Output the [x, y] coordinate of the center of the cell containing the given text.  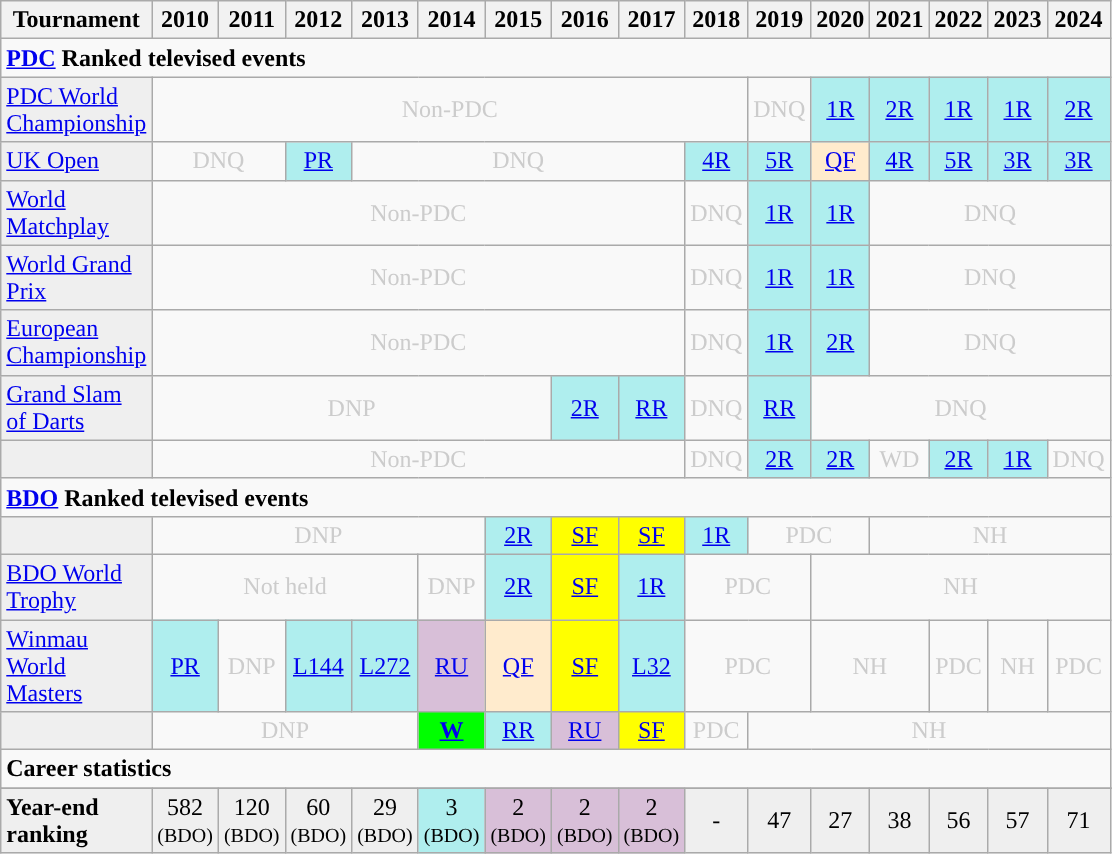
38 [900, 820]
Year-end ranking [76, 820]
2019 [780, 20]
PDC Ranked televised events [556, 58]
2017 [652, 20]
UK Open [76, 161]
2011 [252, 20]
71 [1078, 820]
2021 [900, 20]
BDO World Trophy [76, 586]
2022 [958, 20]
2013 [386, 20]
2016 [584, 20]
World Matchplay [76, 212]
Not held [285, 586]
2012 [318, 20]
W [452, 731]
Winmau World Masters [76, 666]
2015 [518, 20]
2010 [186, 20]
120 (BDO) [252, 820]
47 [780, 820]
L272 [386, 666]
56 [958, 820]
World Grand Prix [76, 278]
2018 [716, 20]
582 (BDO) [186, 820]
2014 [452, 20]
WD [900, 459]
European Championship [76, 342]
Tournament [76, 20]
L144 [318, 666]
2024 [1078, 20]
- [716, 820]
27 [840, 820]
2020 [840, 20]
57 [1018, 820]
3 (BDO) [452, 820]
60 (BDO) [318, 820]
L32 [652, 666]
Career statistics [556, 769]
PDC World Championship [76, 110]
2023 [1018, 20]
BDO Ranked televised events [556, 497]
29 (BDO) [386, 820]
Grand Slam of Darts [76, 408]
